From the cell containing the given text, extract its center point as (X, Y) coordinate. 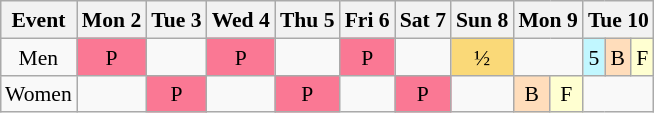
Sun 8 (482, 20)
Mon 2 (112, 20)
Sat 7 (423, 20)
Tue 10 (618, 20)
Fri 6 (368, 20)
5 (594, 56)
Wed 4 (241, 20)
Women (38, 94)
Tue 3 (176, 20)
Men (38, 56)
Event (38, 20)
Thu 5 (308, 20)
½ (482, 56)
Mon 9 (548, 20)
